Capture the cell that displays the provided text and extract its [X, Y] central coordinate. 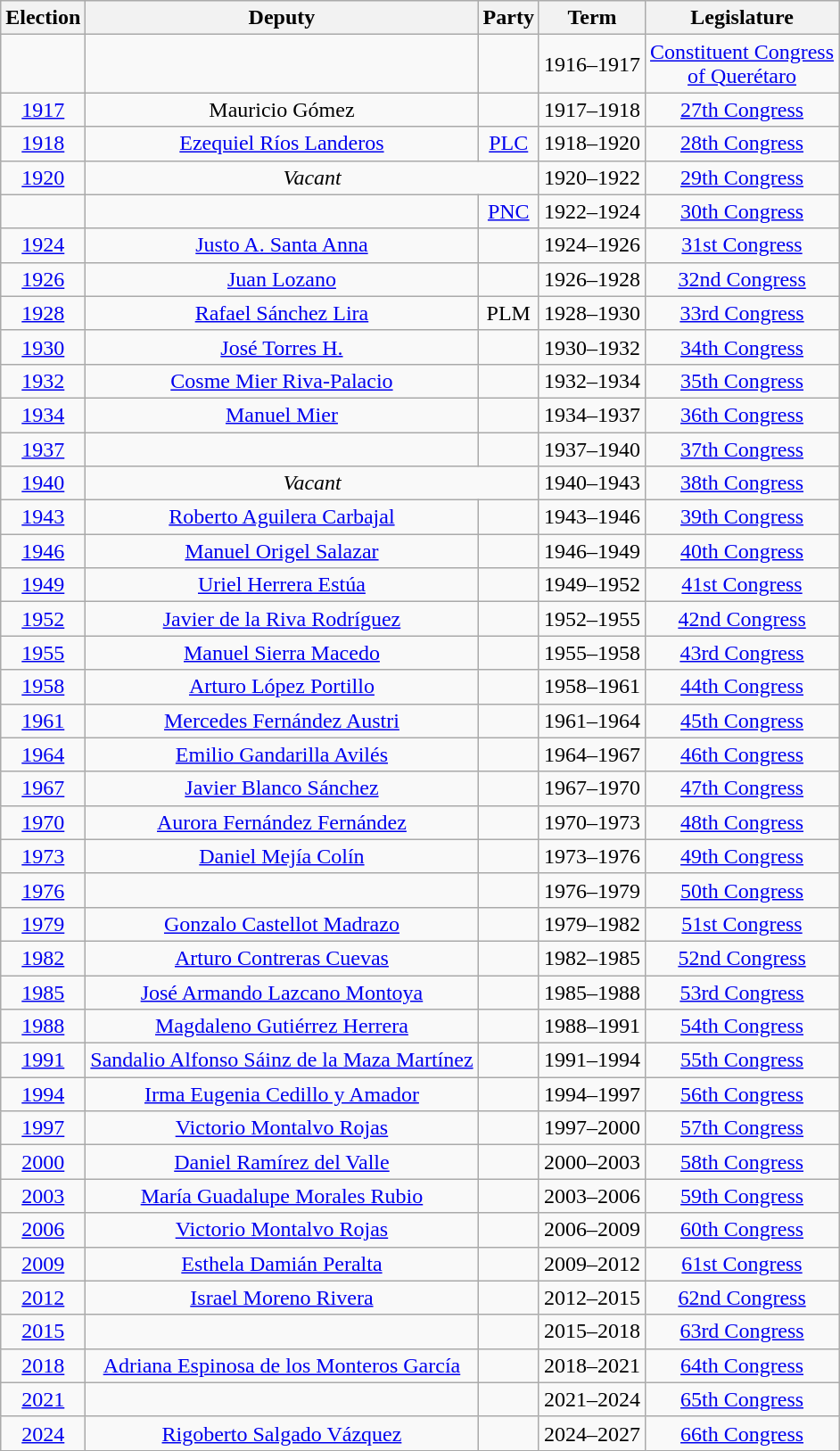
1946–1949 [592, 551]
41st Congress [742, 585]
1918–1920 [592, 144]
1918 [43, 144]
Party [508, 18]
2021–2024 [592, 1399]
57th Congress [742, 1128]
1958–1961 [592, 687]
1994–1997 [592, 1094]
1920 [43, 177]
1979 [43, 924]
49th Congress [742, 856]
1982–1985 [592, 958]
Arturo López Portillo [282, 687]
47th Congress [742, 788]
1982 [43, 958]
Israel Moreno Rivera [282, 1298]
Juan Lozano [282, 279]
1917–1918 [592, 110]
Rigoberto Salgado Vázquez [282, 1433]
Daniel Ramírez del Valle [282, 1162]
34th Congress [742, 347]
1985–1988 [592, 993]
Rafael Sánchez Lira [282, 313]
Justo A. Santa Anna [282, 245]
Aurora Fernández Fernández [282, 822]
1916–1917 [592, 64]
2009–2012 [592, 1264]
PNC [508, 211]
1934–1937 [592, 415]
1964–1967 [592, 754]
2003 [43, 1196]
PLM [508, 313]
Mauricio Gómez [282, 110]
61st Congress [742, 1264]
2015 [43, 1331]
2021 [43, 1399]
44th Congress [742, 687]
2006–2009 [592, 1230]
Magdaleno Gutiérrez Herrera [282, 1026]
Javier de la Riva Rodríguez [282, 619]
1964 [43, 754]
1928 [43, 313]
1930 [43, 347]
Constituent Congressof Querétaro [742, 64]
José Torres H. [282, 347]
30th Congress [742, 211]
65th Congress [742, 1399]
2006 [43, 1230]
1988 [43, 1026]
63rd Congress [742, 1331]
Adriana Espinosa de los Monteros García [282, 1365]
1973–1976 [592, 856]
1988–1991 [592, 1026]
2000 [43, 1162]
53rd Congress [742, 993]
1928–1930 [592, 313]
Esthela Damián Peralta [282, 1264]
Deputy [282, 18]
1937–1940 [592, 449]
1952 [43, 619]
2000–2003 [592, 1162]
1952–1955 [592, 619]
46th Congress [742, 754]
1976 [43, 890]
Term [592, 18]
1930–1932 [592, 347]
1991–1994 [592, 1060]
31st Congress [742, 245]
1970 [43, 822]
66th Congress [742, 1433]
Sandalio Alfonso Sáinz de la Maza Martínez [282, 1060]
1979–1982 [592, 924]
Manuel Sierra Macedo [282, 653]
1955 [43, 653]
27th Congress [742, 110]
1937 [43, 449]
64th Congress [742, 1365]
52nd Congress [742, 958]
35th Congress [742, 381]
1932 [43, 381]
51st Congress [742, 924]
PLC [508, 144]
42nd Congress [742, 619]
1967–1970 [592, 788]
1997 [43, 1128]
1926–1928 [592, 279]
28th Congress [742, 144]
1922–1924 [592, 211]
43rd Congress [742, 653]
45th Congress [742, 721]
1943 [43, 517]
Mercedes Fernández Austri [282, 721]
1924–1926 [592, 245]
Emilio Gandarilla Avilés [282, 754]
1958 [43, 687]
1967 [43, 788]
50th Congress [742, 890]
Manuel Mier [282, 415]
2018 [43, 1365]
1924 [43, 245]
37th Congress [742, 449]
62nd Congress [742, 1298]
1970–1973 [592, 822]
29th Congress [742, 177]
1955–1958 [592, 653]
1985 [43, 993]
60th Congress [742, 1230]
55th Congress [742, 1060]
2012 [43, 1298]
2024–2027 [592, 1433]
Daniel Mejía Colín [282, 856]
1997–2000 [592, 1128]
Javier Blanco Sánchez [282, 788]
Irma Eugenia Cedillo y Amador [282, 1094]
Gonzalo Castellot Madrazo [282, 924]
Manuel Origel Salazar [282, 551]
José Armando Lazcano Montoya [282, 993]
1926 [43, 279]
40th Congress [742, 551]
2018–2021 [592, 1365]
Uriel Herrera Estúa [282, 585]
1934 [43, 415]
2024 [43, 1433]
1973 [43, 856]
48th Congress [742, 822]
1991 [43, 1060]
Arturo Contreras Cuevas [282, 958]
1917 [43, 110]
1949 [43, 585]
Election [43, 18]
1976–1979 [592, 890]
2015–2018 [592, 1331]
2009 [43, 1264]
1949–1952 [592, 585]
32nd Congress [742, 279]
Roberto Aguilera Carbajal [282, 517]
1961 [43, 721]
1940–1943 [592, 483]
1961–1964 [592, 721]
1940 [43, 483]
56th Congress [742, 1094]
54th Congress [742, 1026]
2012–2015 [592, 1298]
1994 [43, 1094]
58th Congress [742, 1162]
Legislature [742, 18]
1943–1946 [592, 517]
1946 [43, 551]
1920–1922 [592, 177]
39th Congress [742, 517]
38th Congress [742, 483]
María Guadalupe Morales Rubio [282, 1196]
1932–1934 [592, 381]
36th Congress [742, 415]
2003–2006 [592, 1196]
59th Congress [742, 1196]
Ezequiel Ríos Landeros [282, 144]
Cosme Mier Riva-Palacio [282, 381]
33rd Congress [742, 313]
